Search for the cell housing the specified text and yield its [x, y] center coordinate. 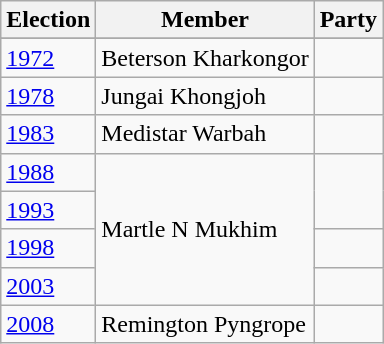
Martle N Mukhim [205, 229]
1972 [48, 58]
Remington Pyngrope [205, 324]
Medistar Warbah [205, 134]
Member [205, 20]
1978 [48, 96]
1993 [48, 210]
1998 [48, 248]
Party [348, 20]
2008 [48, 324]
Jungai Khongjoh [205, 96]
1983 [48, 134]
1988 [48, 172]
Beterson Kharkongor [205, 58]
Election [48, 20]
2003 [48, 286]
